Pinpoint the cell where the given text exists, returning its (x, y) midpoint coordinate. 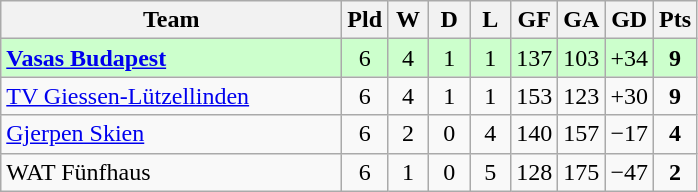
Pts (674, 20)
−17 (630, 134)
GF (534, 20)
L (490, 20)
Pld (365, 20)
175 (582, 172)
+30 (630, 96)
GA (582, 20)
157 (582, 134)
W (408, 20)
128 (534, 172)
137 (534, 58)
D (450, 20)
140 (534, 134)
GD (630, 20)
TV Giessen-Lützellinden (172, 96)
5 (490, 172)
103 (582, 58)
Vasas Budapest (172, 58)
WAT Fünfhaus (172, 172)
−47 (630, 172)
+34 (630, 58)
123 (582, 96)
153 (534, 96)
Gjerpen Skien (172, 134)
Team (172, 20)
